Scan for the cell matching the given text and deliver its [X, Y] coordinate at center. 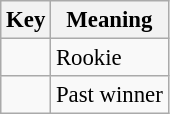
Past winner [110, 95]
Rookie [110, 58]
Meaning [110, 20]
Key [26, 20]
